Output the [x, y] coordinate of the center of the cell containing the given text.  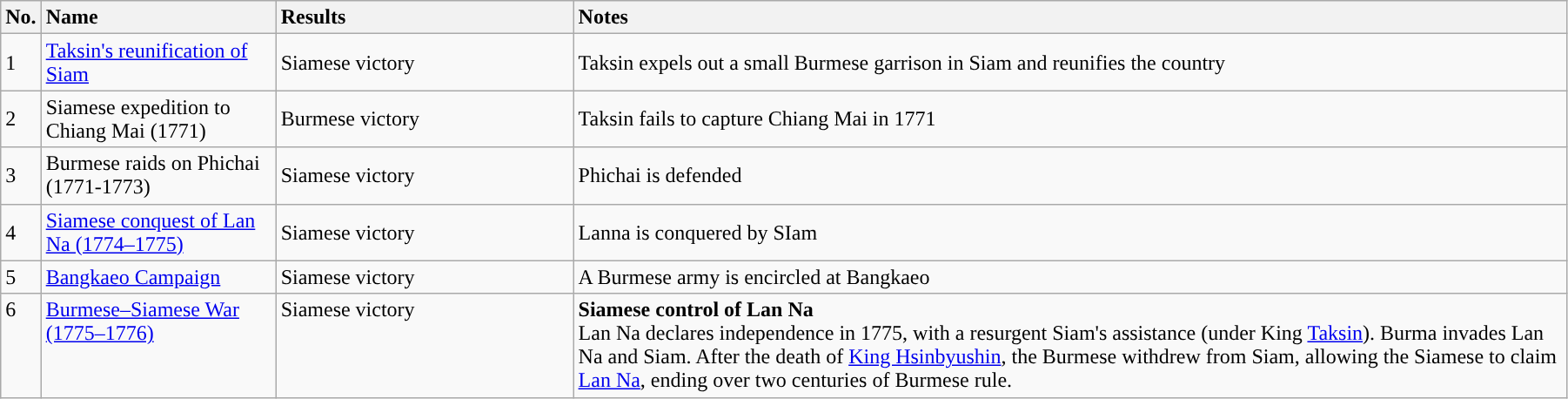
5 [21, 277]
1 [21, 63]
Phichai is defended [1070, 176]
Results [425, 17]
Burmese raids on Phichai (1771-1773) [158, 176]
4 [21, 232]
Notes [1070, 17]
Siamese conquest of Lan Na (1774–1775) [158, 232]
No. [21, 17]
Taksin fails to capture Chiang Mai in 1771 [1070, 118]
Taksin's reunification of Siam [158, 63]
Siamese expedition to Chiang Mai (1771) [158, 118]
Burmese victory [425, 118]
2 [21, 118]
3 [21, 176]
Name [158, 17]
Bangkaeo Campaign [158, 277]
6 [21, 345]
A Burmese army is encircled at Bangkaeo [1070, 277]
Lanna is conquered by SIam [1070, 232]
Burmese–Siamese War (1775–1776) [158, 345]
Taksin expels out a small Burmese garrison in Siam and reunifies the country [1070, 63]
